Scan for the cell matching the given text and deliver its (x, y) coordinate at center. 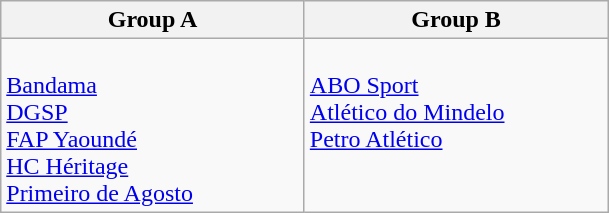
ABO Sport Atlético do Mindelo Petro Atlético (456, 126)
Group B (456, 20)
Bandama DGSP FAP Yaoundé HC Héritage Primeiro de Agosto (153, 126)
Group A (153, 20)
